Find where the given text appears and provide that cell's center as [X, Y] coordinate. 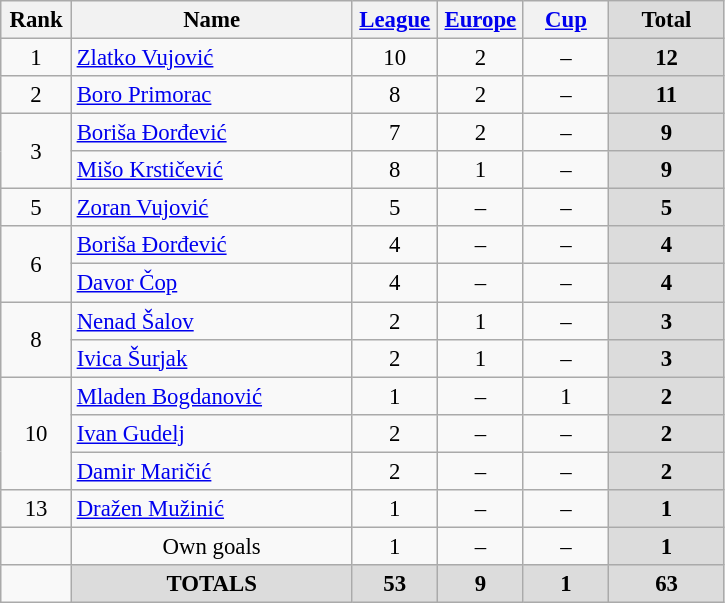
12 [667, 58]
Own goals [212, 546]
Boro Primorac [212, 95]
TOTALS [212, 584]
Europe [481, 20]
Mladen Bogdanović [212, 396]
6 [36, 264]
7 [395, 133]
Zoran Vujović [212, 208]
Ivan Gudelj [212, 433]
Damir Maričić [212, 471]
Zlatko Vujović [212, 58]
63 [667, 584]
Davor Čop [212, 283]
Dražen Mužinić [212, 509]
Nenad Šalov [212, 321]
53 [395, 584]
Ivica Šurjak [212, 358]
League [395, 20]
Rank [36, 20]
Total [667, 20]
Cup [566, 20]
Name [212, 20]
11 [667, 95]
Mišo Krstičević [212, 170]
13 [36, 509]
